Search for the cell housing the specified text and yield its (X, Y) center coordinate. 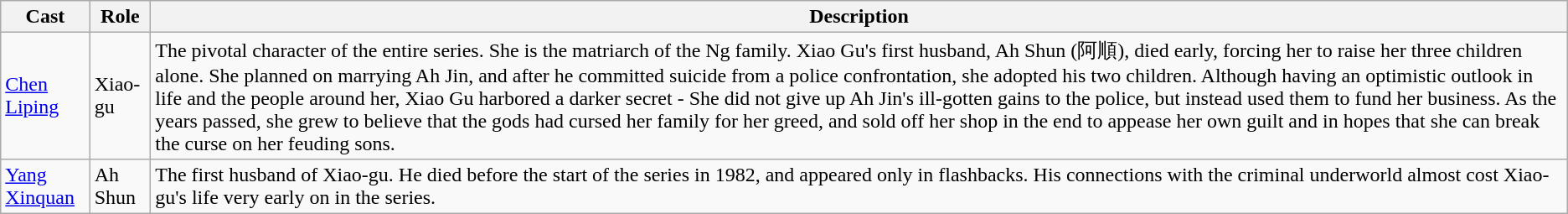
Role (121, 17)
Description (859, 17)
Cast (45, 17)
Chen Liping (45, 96)
Xiao-gu (121, 96)
Yang Xinquan (45, 186)
Ah Shun (121, 186)
